Determine the [x, y] coordinate at the center of the cell enclosing the given text.  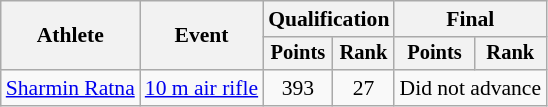
393 [298, 88]
27 [364, 88]
Qualification [328, 19]
Final [470, 19]
Did not advance [470, 88]
Event [202, 36]
Sharmin Ratna [70, 88]
Athlete [70, 36]
10 m air rifle [202, 88]
